Output the (X, Y) coordinate of the center of the cell containing the given text.  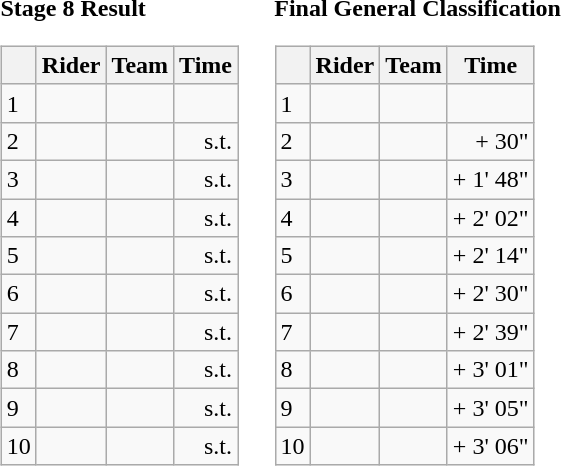
+ 1' 48" (490, 179)
+ 2' 14" (490, 256)
+ 2' 02" (490, 217)
+ 3' 01" (490, 370)
+ 3' 06" (490, 446)
+ 2' 39" (490, 332)
+ 3' 05" (490, 408)
+ 30" (490, 141)
+ 2' 30" (490, 294)
